Return the (x, y) coordinate for the center point of the cell that contains the specified text.  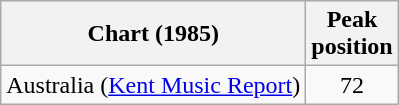
72 (352, 85)
Chart (1985) (154, 34)
Australia (Kent Music Report) (154, 85)
Peakposition (352, 34)
